Return (X, Y) of the center of cell containing provided text 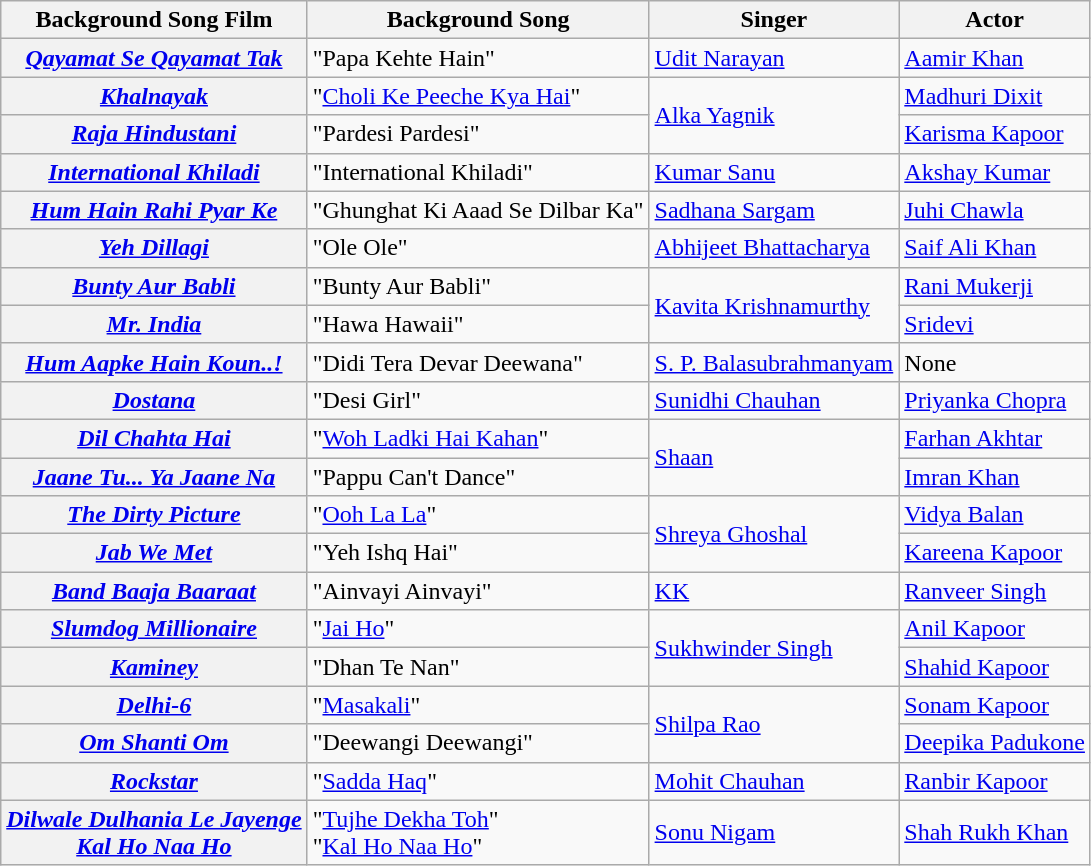
"International Khiladi" (478, 172)
"Ghunghat Ki Aaad Se Dilbar Ka" (478, 210)
Jaane Tu... Ya Jaane Na (154, 477)
The Dirty Picture (154, 515)
"Dhan Te Nan" (478, 667)
Sukhwinder Singh (774, 648)
Dostana (154, 400)
Khalnayak (154, 96)
Delhi-6 (154, 705)
Sunidhi Chauhan (774, 400)
"Bunty Aur Babli" (478, 286)
"Woh Ladki Hai Kahan" (478, 438)
Shaan (774, 457)
Actor (995, 20)
Kareena Kapoor (995, 553)
S. P. Balasubrahmanyam (774, 362)
Dilwale Dulhania Le JayengeKal Ho Naa Ho (154, 832)
Om Shanti Om (154, 743)
Singer (774, 20)
"Jai Ho" (478, 629)
Imran Khan (995, 477)
Akshay Kumar (995, 172)
Farhan Akhtar (995, 438)
Ranveer Singh (995, 591)
"Choli Ke Peeche Kya Hai" (478, 96)
Ranbir Kapoor (995, 781)
Mr. India (154, 324)
KK (774, 591)
Saif Ali Khan (995, 248)
Rockstar (154, 781)
Karisma Kapoor (995, 134)
Shahid Kapoor (995, 667)
Abhijeet Bhattacharya (774, 248)
"Ole Ole" (478, 248)
Dil Chahta Hai (154, 438)
"Pardesi Pardesi" (478, 134)
Slumdog Millionaire (154, 629)
Shreya Ghoshal (774, 534)
Udit Narayan (774, 58)
Alka Yagnik (774, 115)
Hum Hain Rahi Pyar Ke (154, 210)
Jab We Met (154, 553)
Qayamat Se Qayamat Tak (154, 58)
None (995, 362)
"Pappu Can't Dance" (478, 477)
Aamir Khan (995, 58)
"Desi Girl" (478, 400)
International Khiladi (154, 172)
Kumar Sanu (774, 172)
Deepika Padukone (995, 743)
"Didi Tera Devar Deewana" (478, 362)
"Yeh Ishq Hai" (478, 553)
"Ooh La La" (478, 515)
Madhuri Dixit (995, 96)
Priyanka Chopra (995, 400)
Bunty Aur Babli (154, 286)
Sonam Kapoor (995, 705)
"Sadda Haq" (478, 781)
Shah Rukh Khan (995, 832)
Rani Mukerji (995, 286)
Sadhana Sargam (774, 210)
Yeh Dillagi (154, 248)
"Papa Kehte Hain" (478, 58)
Anil Kapoor (995, 629)
Vidya Balan (995, 515)
Sonu Nigam (774, 832)
"Deewangi Deewangi" (478, 743)
Kaminey (154, 667)
Juhi Chawla (995, 210)
"Hawa Hawaii" (478, 324)
Shilpa Rao (774, 724)
"Ainvayi Ainvayi" (478, 591)
Background Song (478, 20)
Band Baaja Baaraat (154, 591)
Hum Aapke Hain Koun..! (154, 362)
Mohit Chauhan (774, 781)
Sridevi (995, 324)
"Masakali" (478, 705)
"Tujhe Dekha Toh""Kal Ho Naa Ho" (478, 832)
Kavita Krishnamurthy (774, 305)
Background Song Film (154, 20)
Raja Hindustani (154, 134)
